Output the [X, Y] coordinate of the center of the cell containing the given text.  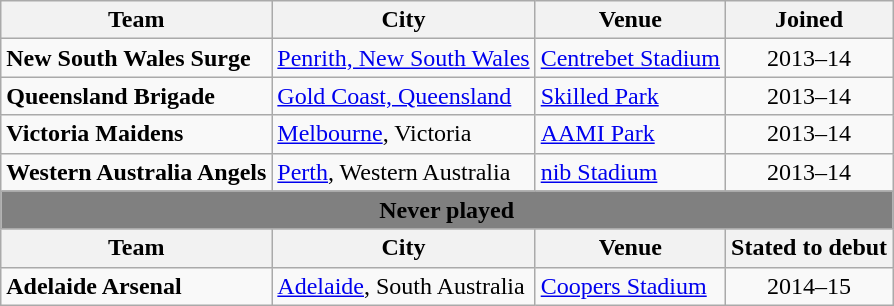
Melbourne, Victoria [404, 134]
Victoria Maidens [136, 134]
Centrebet Stadium [630, 58]
Queensland Brigade [136, 96]
Never played [447, 210]
Perth, Western Australia [404, 172]
Stated to debut [810, 248]
2014–15 [810, 286]
Skilled Park [630, 96]
Penrith, New South Wales [404, 58]
Adelaide, South Australia [404, 286]
Gold Coast, Queensland [404, 96]
Coopers Stadium [630, 286]
New South Wales Surge [136, 58]
AAMI Park [630, 134]
nib Stadium [630, 172]
Joined [810, 20]
Adelaide Arsenal [136, 286]
Western Australia Angels [136, 172]
